Locate the cell with the specified text and output its (X, Y) center coordinate. 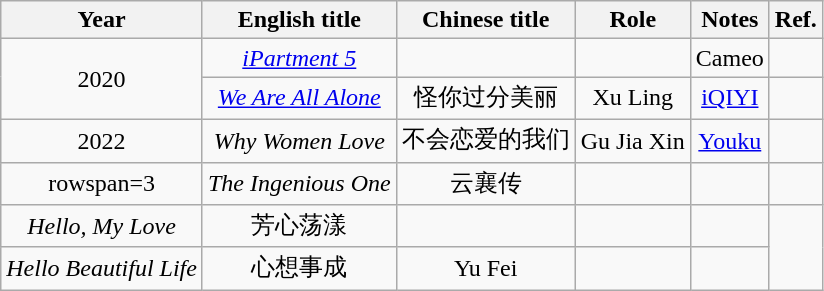
Hello Beautiful Life (102, 268)
Xu Ling (632, 98)
Chinese title (486, 20)
The Ingenious One (299, 184)
Role (632, 20)
云襄传 (486, 184)
Yu Fei (486, 268)
Ref. (796, 20)
Cameo (730, 58)
芳心荡漾 (299, 226)
Why Women Love (299, 140)
Youku (730, 140)
We Are All Alone (299, 98)
Year (102, 20)
Hello, My Love (102, 226)
rowspan=3 (102, 184)
不会恋爱的我们 (486, 140)
Notes (730, 20)
2022 (102, 140)
English title (299, 20)
2020 (102, 80)
心想事成 (299, 268)
iPartment 5 (299, 58)
怪你过分美丽 (486, 98)
Gu Jia Xin (632, 140)
iQIYI (730, 98)
